From the cell containing the given text, extract its center point as (x, y) coordinate. 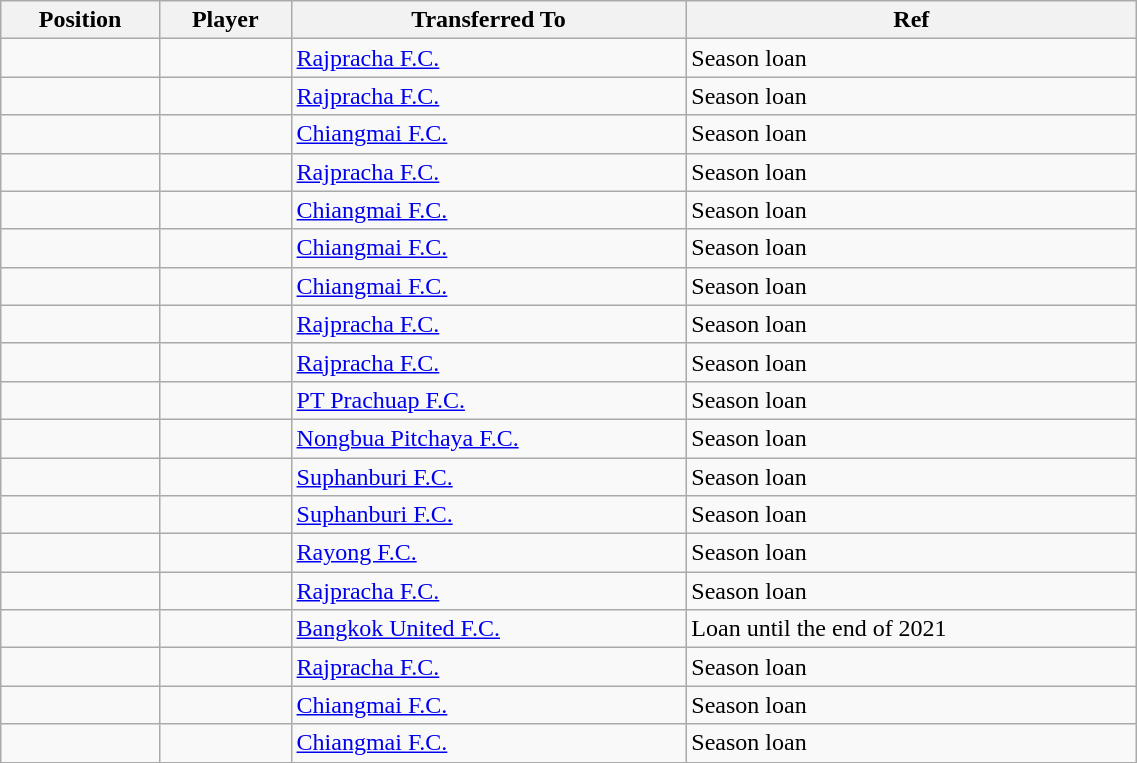
Nongbua Pitchaya F.C. (488, 438)
Rayong F.C. (488, 553)
Player (225, 20)
Bangkok United F.C. (488, 629)
Loan until the end of 2021 (912, 629)
Position (80, 20)
Ref (912, 20)
PT Prachuap F.C. (488, 400)
Transferred To (488, 20)
